Pinpoint the cell where the given text exists, returning its (X, Y) midpoint coordinate. 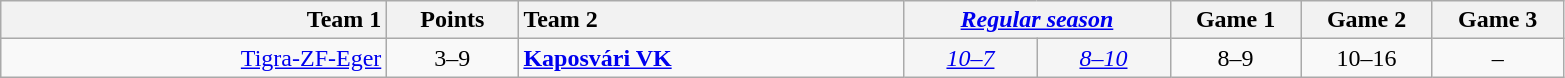
Game 3 (1498, 20)
Points (452, 20)
Team 2 (711, 20)
10–16 (1366, 58)
3–9 (452, 58)
8–9 (1236, 58)
Game 2 (1366, 20)
Tigra-ZF-Eger (194, 58)
10–7 (970, 58)
Game 1 (1236, 20)
8–10 (1104, 58)
Kaposvári VK (711, 58)
Team 1 (194, 20)
Regular season (1037, 20)
– (1498, 58)
